Determine the (X, Y) coordinate at the center of the cell enclosing the given text.  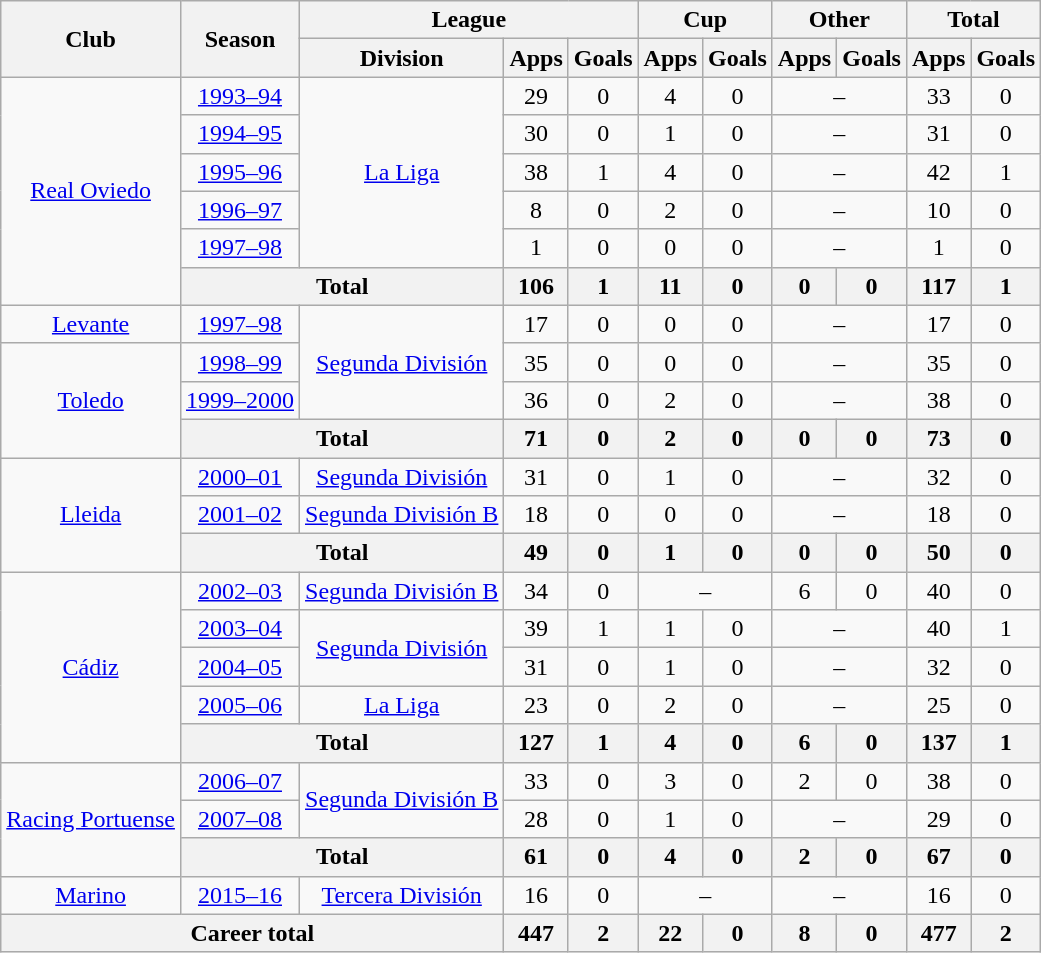
39 (536, 629)
Season (240, 39)
10 (938, 210)
1994–95 (240, 134)
71 (536, 438)
Career total (252, 933)
1996–97 (240, 210)
23 (536, 705)
34 (536, 591)
28 (536, 819)
2002–03 (240, 591)
1993–94 (240, 96)
Toledo (91, 400)
117 (938, 286)
50 (938, 553)
Levante (91, 324)
2005–06 (240, 705)
447 (536, 933)
Cup (705, 20)
Tercera División (402, 895)
106 (536, 286)
36 (536, 400)
2003–04 (240, 629)
25 (938, 705)
1998–99 (240, 362)
3 (670, 781)
42 (938, 172)
1999–2000 (240, 400)
127 (536, 743)
Other (839, 20)
2007–08 (240, 819)
2004–05 (240, 667)
61 (536, 857)
137 (938, 743)
Racing Portuense (91, 819)
Club (91, 39)
League (470, 20)
Cádiz (91, 667)
2006–07 (240, 781)
49 (536, 553)
1995–96 (240, 172)
Marino (91, 895)
22 (670, 933)
2015–16 (240, 895)
Division (402, 58)
477 (938, 933)
73 (938, 438)
67 (938, 857)
2000–01 (240, 477)
Lleida (91, 515)
11 (670, 286)
2001–02 (240, 515)
Real Oviedo (91, 191)
30 (536, 134)
